Return the [X, Y] coordinate for the center point of the cell that contains the specified text.  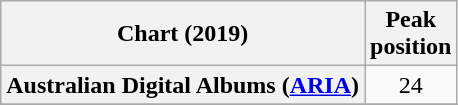
24 [411, 85]
Peakposition [411, 34]
Australian Digital Albums (ARIA) [183, 85]
Chart (2019) [183, 34]
